Extract the (X, Y) coordinate from the center of the cell holding the provided text.  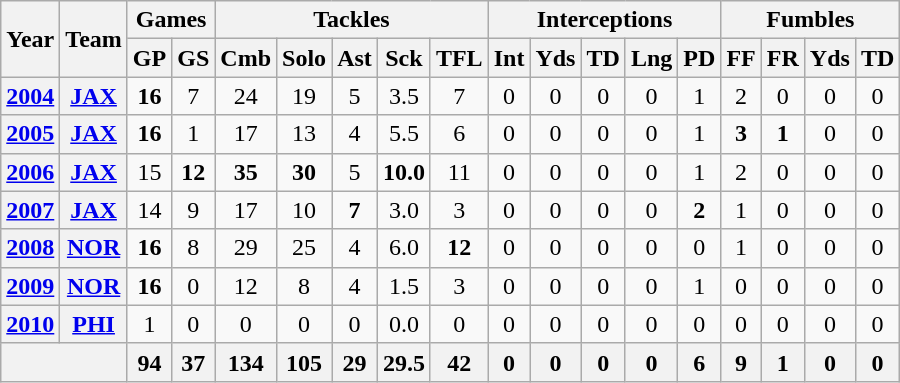
2009 (30, 286)
10 (304, 210)
11 (459, 172)
FF (741, 58)
3.5 (404, 96)
GP (149, 58)
Tackles (352, 20)
15 (149, 172)
0.0 (404, 324)
GS (194, 58)
2004 (30, 96)
2010 (30, 324)
42 (459, 362)
PHI (94, 324)
Games (170, 20)
Ast (355, 58)
3.0 (404, 210)
FR (782, 58)
14 (149, 210)
19 (304, 96)
25 (304, 248)
2005 (30, 134)
94 (149, 362)
TFL (459, 58)
10.0 (404, 172)
Year (30, 39)
13 (304, 134)
Interceptions (604, 20)
134 (246, 362)
6.0 (404, 248)
30 (304, 172)
2007 (30, 210)
Fumbles (810, 20)
35 (246, 172)
Cmb (246, 58)
2006 (30, 172)
24 (246, 96)
2008 (30, 248)
PD (700, 58)
Int (509, 58)
Team (94, 39)
5.5 (404, 134)
Lng (651, 58)
Sck (404, 58)
105 (304, 362)
1.5 (404, 286)
37 (194, 362)
29.5 (404, 362)
Solo (304, 58)
